Capture the cell that displays the provided text and extract its [x, y] central coordinate. 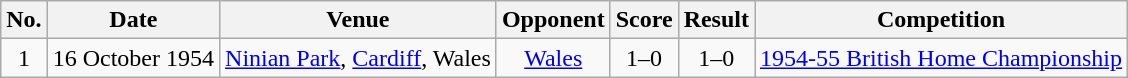
Result [716, 20]
Date [133, 20]
1 [24, 58]
Score [644, 20]
No. [24, 20]
1954-55 British Home Championship [940, 58]
Venue [358, 20]
Opponent [553, 20]
Ninian Park, Cardiff, Wales [358, 58]
Competition [940, 20]
Wales [553, 58]
16 October 1954 [133, 58]
